Provide the [x, y] coordinate of the cell's center where the given text is located.  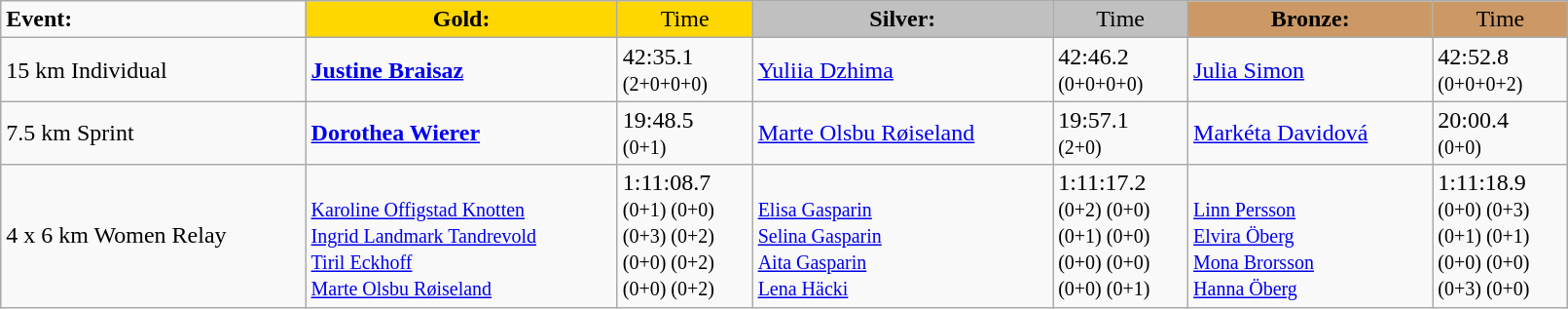
Yuliia Dzhima [903, 70]
Elisa GasparinSelina GasparinAita GasparinLena Häcki [903, 236]
Markéta Davidová [1310, 133]
1:11:18.9(0+0) (0+3)(0+1) (0+1)(0+0) (0+0)(0+3) (0+0) [1501, 236]
42:35.1(2+0+0+0) [685, 70]
42:46.2(0+0+0+0) [1121, 70]
4 x 6 km Women Relay [154, 236]
1:11:08.7(0+1) (0+0)(0+3) (0+2)(0+0) (0+2)(0+0) (0+2) [685, 236]
Bronze: [1310, 19]
42:52.8(0+0+0+2) [1501, 70]
1:11:17.2(0+2) (0+0)(0+1) (0+0)(0+0) (0+0)(0+0) (0+1) [1121, 236]
Dorothea Wierer [461, 133]
Marte Olsbu Røiseland [903, 133]
Julia Simon [1310, 70]
Karoline Offigstad KnottenIngrid Landmark TandrevoldTiril EckhoffMarte Olsbu Røiseland [461, 236]
Event: [154, 19]
15 km Individual [154, 70]
20:00.4(0+0) [1501, 133]
Silver: [903, 19]
Linn PerssonElvira ÖbergMona BrorssonHanna Öberg [1310, 236]
19:48.5(0+1) [685, 133]
19:57.1(2+0) [1121, 133]
Gold: [461, 19]
Justine Braisaz [461, 70]
7.5 km Sprint [154, 133]
